Locate the cell with the specified text and output its (X, Y) center coordinate. 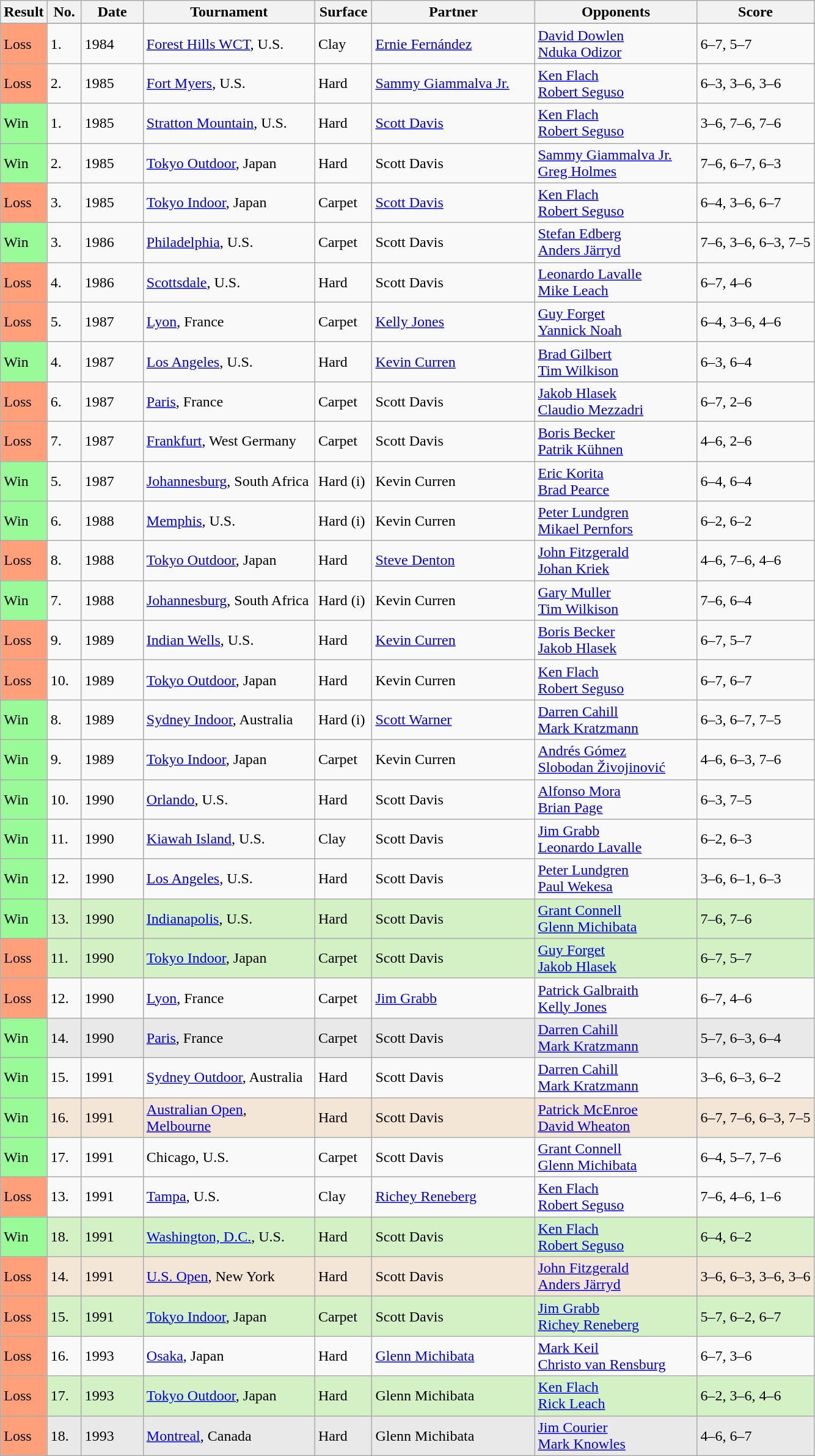
Ernie Fernández (453, 44)
Stratton Mountain, U.S. (228, 123)
Boris Becker Jakob Hlasek (616, 641)
Indianapolis, U.S. (228, 918)
Leonardo Lavalle Mike Leach (616, 282)
6–7, 6–7 (755, 680)
Philadelphia, U.S. (228, 242)
7–6, 6–4 (755, 600)
Stefan Edberg Anders Järryd (616, 242)
Washington, D.C., U.S. (228, 1237)
6–2, 3–6, 4–6 (755, 1396)
6–7, 7–6, 6–3, 7–5 (755, 1117)
Jim Grabb Richey Reneberg (616, 1317)
Alfonso Mora Brian Page (616, 800)
David Dowlen Nduka Odizor (616, 44)
Surface (343, 12)
Scottsdale, U.S. (228, 282)
Chicago, U.S. (228, 1158)
Jim Courier Mark Knowles (616, 1435)
Sydney Indoor, Australia (228, 720)
7–6, 3–6, 6–3, 7–5 (755, 242)
7–6, 6–7, 6–3 (755, 163)
Jim Grabb Leonardo Lavalle (616, 839)
Sammy Giammalva Jr. Greg Holmes (616, 163)
Peter Lundgren Mikael Pernfors (616, 521)
Boris Becker Patrik Kühnen (616, 441)
1984 (112, 44)
Guy Forget Jakob Hlasek (616, 958)
Fort Myers, U.S. (228, 83)
3–6, 6–3, 3–6, 3–6 (755, 1276)
4–6, 6–7 (755, 1435)
Osaka, Japan (228, 1356)
Result (24, 12)
Jim Grabb (453, 998)
6–4, 3–6, 6–7 (755, 203)
Score (755, 12)
Indian Wells, U.S. (228, 641)
3–6, 7–6, 7–6 (755, 123)
Memphis, U.S. (228, 521)
Orlando, U.S. (228, 800)
Sammy Giammalva Jr. (453, 83)
6–4, 6–4 (755, 480)
Forest Hills WCT, U.S. (228, 44)
Montreal, Canada (228, 1435)
Guy Forget Yannick Noah (616, 322)
Partner (453, 12)
Tournament (228, 12)
6–7, 2–6 (755, 401)
4–6, 2–6 (755, 441)
Richey Reneberg (453, 1197)
U.S. Open, New York (228, 1276)
6–4, 5–7, 7–6 (755, 1158)
No. (64, 12)
Date (112, 12)
4–6, 6–3, 7–6 (755, 759)
6–2, 6–3 (755, 839)
Sydney Outdoor, Australia (228, 1077)
Brad Gilbert Tim Wilkison (616, 362)
Mark Keil Christo van Rensburg (616, 1356)
3–6, 6–1, 6–3 (755, 879)
Patrick McEnroe David Wheaton (616, 1117)
John Fitzgerald Anders Järryd (616, 1276)
Ken Flach Rick Leach (616, 1396)
6–4, 6–2 (755, 1237)
Gary Muller Tim Wilkison (616, 600)
Australian Open, Melbourne (228, 1117)
Patrick Galbraith Kelly Jones (616, 998)
John Fitzgerald Johan Kriek (616, 561)
5–7, 6–2, 6–7 (755, 1317)
3–6, 6–3, 6–2 (755, 1077)
Jakob Hlasek Claudio Mezzadri (616, 401)
Steve Denton (453, 561)
6–3, 3–6, 3–6 (755, 83)
4–6, 7–6, 4–6 (755, 561)
Kiawah Island, U.S. (228, 839)
6–7, 3–6 (755, 1356)
7–6, 7–6 (755, 918)
6–3, 6–4 (755, 362)
Eric Korita Brad Pearce (616, 480)
Scott Warner (453, 720)
7–6, 4–6, 1–6 (755, 1197)
Opponents (616, 12)
Peter Lundgren Paul Wekesa (616, 879)
6–3, 7–5 (755, 800)
6–3, 6–7, 7–5 (755, 720)
Andrés Gómez Slobodan Živojinović (616, 759)
Tampa, U.S. (228, 1197)
6–2, 6–2 (755, 521)
Kelly Jones (453, 322)
6–4, 3–6, 4–6 (755, 322)
5–7, 6–3, 6–4 (755, 1038)
Frankfurt, West Germany (228, 441)
